Provide the [X, Y] coordinate of the cell's center where the given text is located.  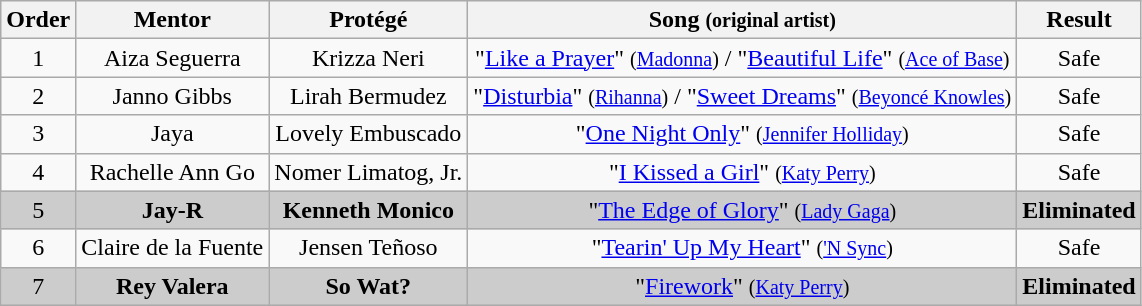
Result [1079, 20]
Protégé [368, 20]
"Firework" (Katy Perry) [742, 286]
"Disturbia" (Rihanna) / "Sweet Dreams" (Beyoncé Knowles) [742, 96]
7 [38, 286]
So Wat? [368, 286]
Mentor [172, 20]
Kenneth Monico [368, 210]
Krizza Neri [368, 58]
5 [38, 210]
Lirah Bermudez [368, 96]
"I Kissed a Girl" (Katy Perry) [742, 172]
Rachelle Ann Go [172, 172]
Jaya [172, 134]
Claire de la Fuente [172, 248]
Janno Gibbs [172, 96]
1 [38, 58]
"The Edge of Glory" (Lady Gaga) [742, 210]
4 [38, 172]
6 [38, 248]
Order [38, 20]
Jay-R [172, 210]
"One Night Only" (Jennifer Holliday) [742, 134]
3 [38, 134]
Aiza Seguerra [172, 58]
Song (original artist) [742, 20]
Jensen Teñoso [368, 248]
Lovely Embuscado [368, 134]
Nomer Limatog, Jr. [368, 172]
Rey Valera [172, 286]
"Like a Prayer" (Madonna) / "Beautiful Life" (Ace of Base) [742, 58]
"Tearin' Up My Heart" ('N Sync) [742, 248]
2 [38, 96]
